From the cell containing the given text, extract its center point as [X, Y] coordinate. 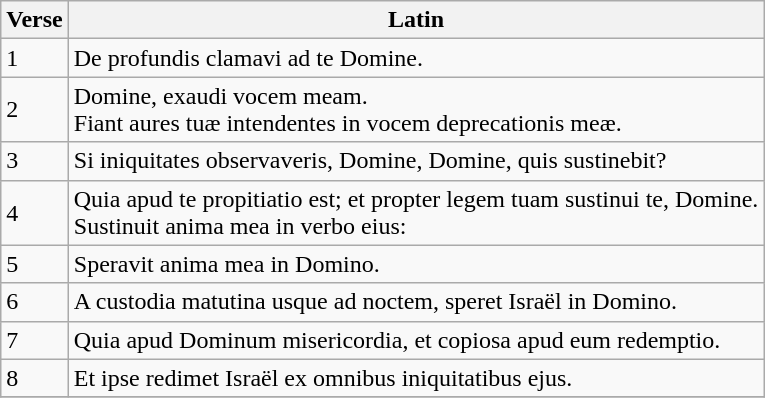
3 [35, 161]
A custodia matutina usque ad noctem, speret Israël in Domino. [416, 302]
4 [35, 212]
Si iniquitates observaveris, Domine, Domine, quis sustinebit? [416, 161]
Quia apud te propitiatio est; et propter legem tuam sustinui te, Domine.Sustinuit anima mea in verbo eius: [416, 212]
Et ipse redimet Israël ex omnibus iniquitatibus ejus. [416, 378]
7 [35, 340]
1 [35, 58]
Speravit anima mea in Domino. [416, 264]
Latin [416, 20]
De profundis clamavi ad te Domine. [416, 58]
Quia apud Dominum misericordia, et copiosa apud eum redemptio. [416, 340]
8 [35, 378]
Verse [35, 20]
6 [35, 302]
Domine, exaudi vocem meam.Fiant aures tuæ intendentes in vocem deprecationis meæ. [416, 110]
5 [35, 264]
2 [35, 110]
